Extract the [x, y] coordinate from the center of the cell holding the provided text.  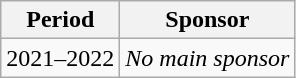
2021–2022 [60, 58]
Period [60, 20]
No main sponsor [208, 58]
Sponsor [208, 20]
